Provide the [x, y] coordinate of the cell's center where the given text is located.  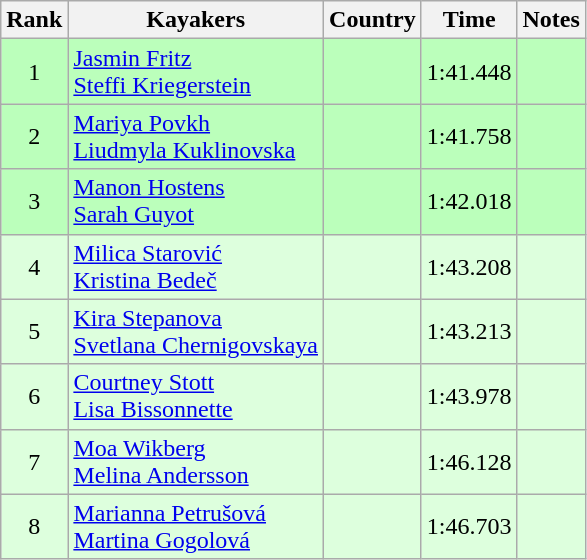
4 [34, 266]
Jasmin FritzSteffi Kriegerstein [196, 72]
Kayakers [196, 20]
1:41.758 [469, 136]
Mariya PovkhLiudmyla Kuklinovska [196, 136]
Moa WikbergMelina Andersson [196, 462]
7 [34, 462]
1:41.448 [469, 72]
3 [34, 202]
Country [373, 20]
Time [469, 20]
8 [34, 526]
1:46.128 [469, 462]
Notes [551, 20]
Courtney StottLisa Bissonnette [196, 396]
1:42.018 [469, 202]
1:43.208 [469, 266]
1 [34, 72]
6 [34, 396]
Manon HostensSarah Guyot [196, 202]
Kira StepanovaSvetlana Chernigovskaya [196, 332]
Marianna PetrušováMartina Gogolová [196, 526]
1:43.213 [469, 332]
1:43.978 [469, 396]
Milica StarovićKristina Bedeč [196, 266]
1:46.703 [469, 526]
5 [34, 332]
Rank [34, 20]
2 [34, 136]
